Find where the given text appears and provide that cell's center as [X, Y] coordinate. 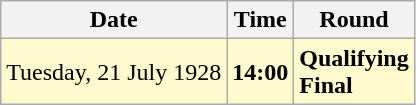
Round [354, 20]
Date [114, 20]
QualifyingFinal [354, 72]
14:00 [260, 72]
Tuesday, 21 July 1928 [114, 72]
Time [260, 20]
